Scan for the cell matching the given text and deliver its (X, Y) coordinate at center. 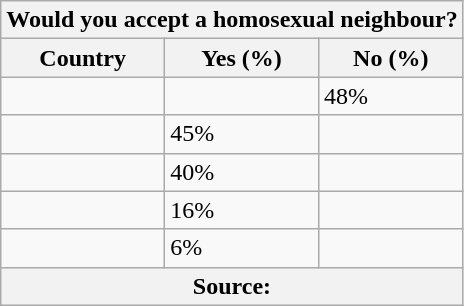
Source: (232, 286)
Yes (%) (242, 58)
6% (242, 248)
45% (242, 134)
Would you accept a homosexual neighbour? (232, 20)
40% (242, 172)
No (%) (390, 58)
16% (242, 210)
Country (83, 58)
48% (390, 96)
